Output the [X, Y] coordinate of the center of the cell containing the given text.  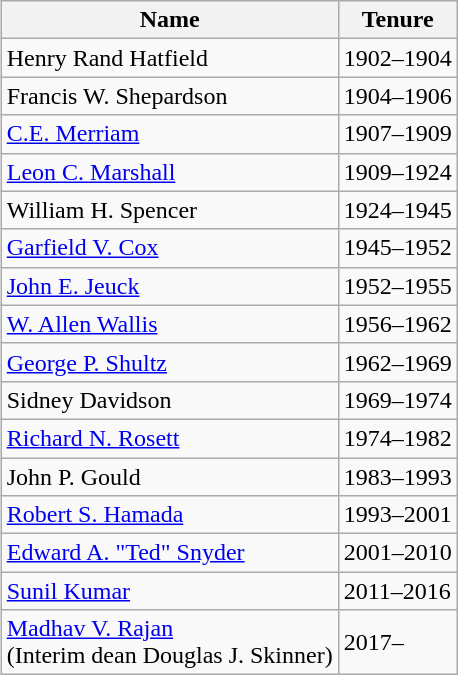
Richard N. Rosett [170, 438]
2017– [398, 642]
Tenure [398, 20]
1945–1952 [398, 248]
John P. Gould [170, 477]
1956–1962 [398, 324]
1974–1982 [398, 438]
George P. Shultz [170, 362]
1962–1969 [398, 362]
2001–2010 [398, 553]
Name [170, 20]
W. Allen Wallis [170, 324]
Madhav V. Rajan(Interim dean Douglas J. Skinner) [170, 642]
1902–1904 [398, 58]
Robert S. Hamada [170, 515]
1907–1909 [398, 134]
Sidney Davidson [170, 400]
Henry Rand Hatfield [170, 58]
1904–1906 [398, 96]
2011–2016 [398, 591]
Francis W. Shepardson [170, 96]
1969–1974 [398, 400]
1952–1955 [398, 286]
Sunil Kumar [170, 591]
1993–2001 [398, 515]
1924–1945 [398, 210]
Edward A. "Ted" Snyder [170, 553]
1983–1993 [398, 477]
John E. Jeuck [170, 286]
Garfield V. Cox [170, 248]
1909–1924 [398, 172]
William H. Spencer [170, 210]
Leon C. Marshall [170, 172]
C.E. Merriam [170, 134]
